Detect which cell encompasses the target text, then output its (x, y) center coordinate. 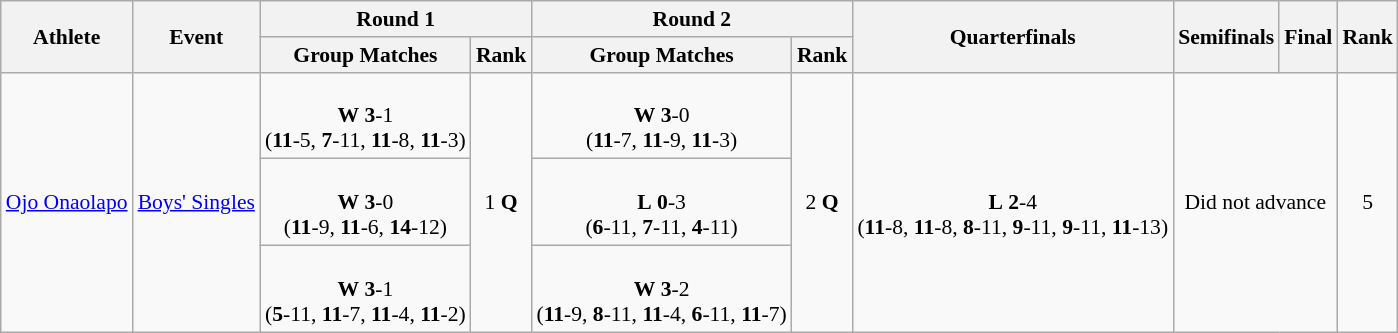
Did not advance (1255, 202)
2 Q (822, 202)
W 3-0 (11-9, 11-6, 14-12) (366, 202)
1 Q (502, 202)
L 0-3 (6-11, 7-11, 4-11) (661, 202)
W 3-2 (11-9, 8-11, 11-4, 6-11, 11-7) (661, 290)
Round 2 (692, 19)
Boys' Singles (196, 202)
Ojo Onaolapo (67, 202)
L 2-4 (11-8, 11-8, 8-11, 9-11, 9-11, 11-13) (1012, 202)
Event (196, 36)
W 3-1 (5-11, 11-7, 11-4, 11-2) (366, 290)
Round 1 (396, 19)
Athlete (67, 36)
Final (1308, 36)
Semifinals (1226, 36)
5 (1368, 202)
Quarterfinals (1012, 36)
W 3-1 (11-5, 7-11, 11-8, 11-3) (366, 116)
W 3-0 (11-7, 11-9, 11-3) (661, 116)
